Capture the cell that displays the provided text and extract its [x, y] central coordinate. 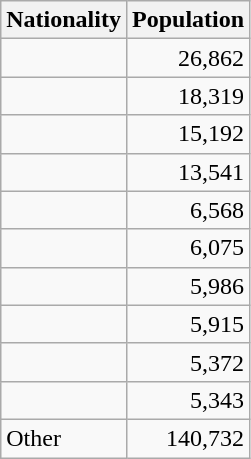
6,075 [188, 248]
5,372 [188, 362]
5,343 [188, 400]
6,568 [188, 210]
18,319 [188, 96]
15,192 [188, 134]
26,862 [188, 58]
Other [64, 438]
Nationality [64, 20]
Population [188, 20]
5,986 [188, 286]
5,915 [188, 324]
13,541 [188, 172]
140,732 [188, 438]
